Scan for the cell matching the given text and deliver its (x, y) coordinate at center. 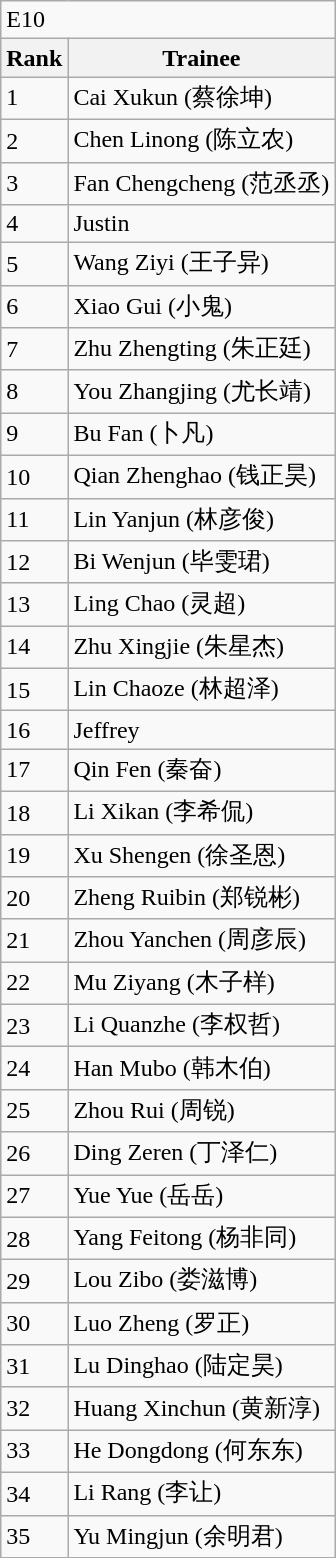
28 (34, 1238)
Yang Feitong (杨非同) (202, 1238)
20 (34, 898)
Zhou Yanchen (周彦辰) (202, 940)
Yu Mingjun (余明君) (202, 1536)
Qian Zhenghao (钱正昊) (202, 476)
Huang Xinchun (黄新淳) (202, 1408)
Justin (202, 224)
Qin Fen (秦奋) (202, 770)
32 (34, 1408)
Ding Zeren (丁泽仁) (202, 1154)
4 (34, 224)
7 (34, 350)
3 (34, 184)
9 (34, 434)
Luo Zheng (罗正) (202, 1324)
35 (34, 1536)
17 (34, 770)
Li Quanzhe (李权哲) (202, 1026)
Zhou Rui (周锐) (202, 1110)
Zhu Xingjie (朱星杰) (202, 648)
Cai Xukun (蔡徐坤) (202, 98)
21 (34, 940)
He Dongdong (何东东) (202, 1452)
Ling Chao (灵超) (202, 604)
15 (34, 690)
Bu Fan (卜凡) (202, 434)
27 (34, 1196)
1 (34, 98)
Li Rang (李让) (202, 1494)
Fan Chengcheng (范丞丞) (202, 184)
30 (34, 1324)
12 (34, 562)
You Zhangjing (尤长靖) (202, 392)
19 (34, 856)
18 (34, 812)
Bi Wenjun (毕雯珺) (202, 562)
Xiao Gui (小鬼) (202, 306)
Han Mubo (韩木伯) (202, 1068)
Lu Dinghao (陆定昊) (202, 1366)
11 (34, 520)
Wang Ziyi (王子异) (202, 264)
26 (34, 1154)
13 (34, 604)
Trainee (202, 58)
Zheng Ruibin (郑锐彬) (202, 898)
Xu Shengen (徐圣恩) (202, 856)
2 (34, 140)
Jeffrey (202, 730)
Chen Linong (陈立农) (202, 140)
25 (34, 1110)
8 (34, 392)
24 (34, 1068)
E10 (168, 20)
10 (34, 476)
16 (34, 730)
34 (34, 1494)
Lin Yanjun (林彦俊) (202, 520)
22 (34, 984)
23 (34, 1026)
31 (34, 1366)
29 (34, 1282)
Rank (34, 58)
14 (34, 648)
Li Xikan (李希侃) (202, 812)
Lin Chaoze (林超泽) (202, 690)
33 (34, 1452)
Lou Zibo (娄滋博) (202, 1282)
5 (34, 264)
Yue Yue (岳岳) (202, 1196)
Mu Ziyang (木子样) (202, 984)
6 (34, 306)
Zhu Zhengting (朱正廷) (202, 350)
